Identify which cell holds the provided text, then report its (X, Y) central coordinate. 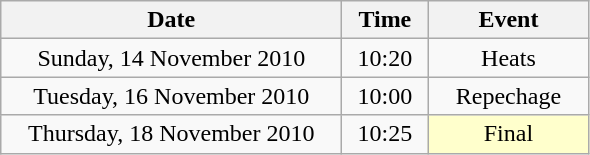
Final (508, 134)
Heats (508, 58)
10:00 (385, 96)
Tuesday, 16 November 2010 (172, 96)
Date (172, 20)
10:20 (385, 58)
Event (508, 20)
Sunday, 14 November 2010 (172, 58)
Repechage (508, 96)
Thursday, 18 November 2010 (172, 134)
10:25 (385, 134)
Time (385, 20)
